Return the [x, y] coordinate for the center point of the cell that contains the specified text.  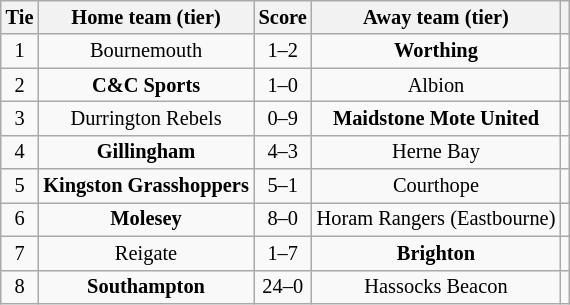
Reigate [146, 253]
Kingston Grasshoppers [146, 186]
3 [20, 118]
1–7 [283, 253]
Molesey [146, 219]
Away team (tier) [436, 17]
7 [20, 253]
Gillingham [146, 152]
Bournemouth [146, 51]
Albion [436, 85]
5 [20, 186]
Maidstone Mote United [436, 118]
24–0 [283, 287]
Score [283, 17]
8 [20, 287]
0–9 [283, 118]
Southampton [146, 287]
4–3 [283, 152]
C&C Sports [146, 85]
Tie [20, 17]
Worthing [436, 51]
Herne Bay [436, 152]
Brighton [436, 253]
Durrington Rebels [146, 118]
5–1 [283, 186]
2 [20, 85]
1 [20, 51]
Horam Rangers (Eastbourne) [436, 219]
6 [20, 219]
1–2 [283, 51]
Courthope [436, 186]
8–0 [283, 219]
Hassocks Beacon [436, 287]
Home team (tier) [146, 17]
4 [20, 152]
1–0 [283, 85]
